Provide the (x, y) coordinate of the cell's center where the given text is located.  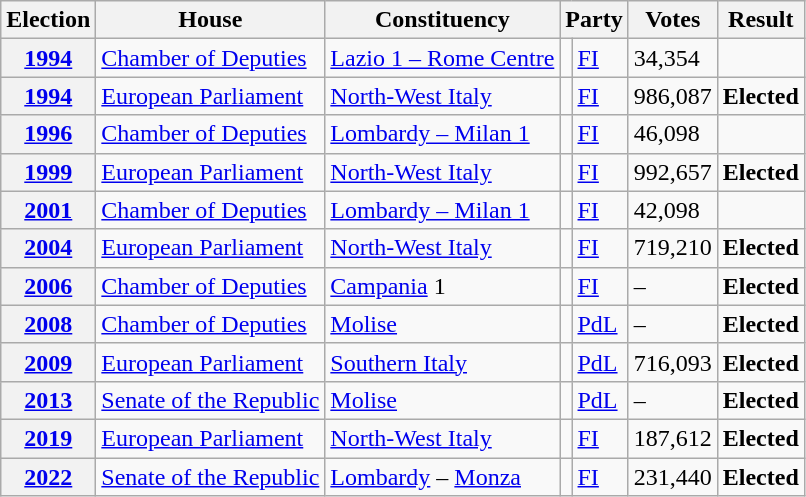
House (210, 20)
231,440 (672, 477)
2009 (48, 362)
2019 (48, 438)
Constituency (442, 20)
Lazio 1 – Rome Centre (442, 58)
Southern Italy (442, 362)
Lombardy – Monza (442, 477)
719,210 (672, 248)
2022 (48, 477)
34,354 (672, 58)
Party (594, 20)
Campania 1 (442, 286)
2013 (48, 400)
2004 (48, 248)
42,098 (672, 210)
Result (760, 20)
986,087 (672, 96)
Election (48, 20)
1996 (48, 134)
2006 (48, 286)
992,657 (672, 172)
716,093 (672, 362)
2008 (48, 324)
2001 (48, 210)
46,098 (672, 134)
187,612 (672, 438)
Votes (672, 20)
1999 (48, 172)
